Determine the (X, Y) coordinate at the center of the cell enclosing the given text.  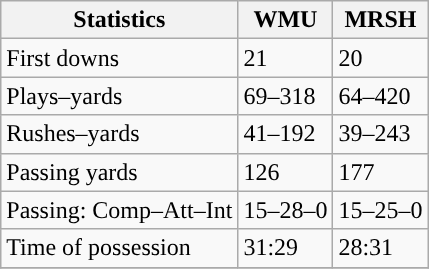
Plays–yards (120, 96)
Passing: Comp–Att–Int (120, 210)
21 (286, 58)
First downs (120, 58)
Rushes–yards (120, 134)
15–25–0 (380, 210)
Time of possession (120, 248)
126 (286, 172)
15–28–0 (286, 210)
41–192 (286, 134)
28:31 (380, 248)
69–318 (286, 96)
MRSH (380, 20)
Statistics (120, 20)
20 (380, 58)
WMU (286, 20)
39–243 (380, 134)
Passing yards (120, 172)
177 (380, 172)
31:29 (286, 248)
64–420 (380, 96)
